From the cell containing the given text, extract its center point as (x, y) coordinate. 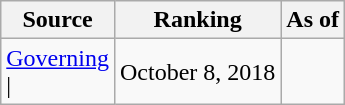
Ranking (197, 20)
Source (58, 20)
As of (313, 20)
Governing| (58, 72)
October 8, 2018 (197, 72)
